Output the (X, Y) coordinate of the center of the cell containing the given text.  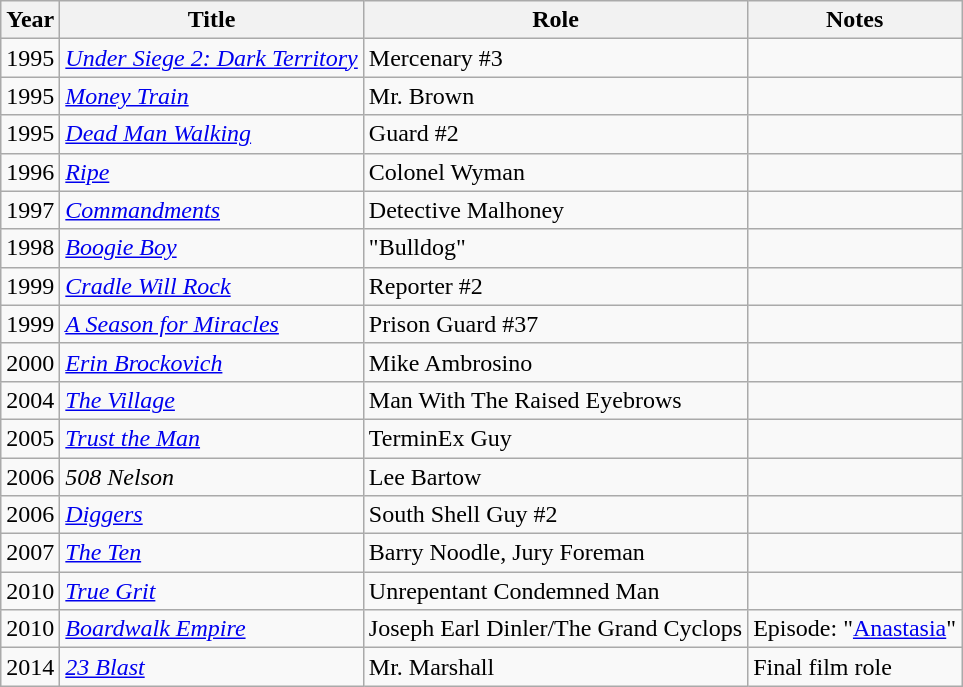
Guard #2 (555, 134)
A Season for Miracles (212, 324)
1996 (30, 172)
2014 (30, 667)
Ripe (212, 172)
True Grit (212, 591)
Joseph Earl Dinler/The Grand Cyclops (555, 629)
Detective Malhoney (555, 210)
2000 (30, 362)
Lee Bartow (555, 477)
1997 (30, 210)
Reporter #2 (555, 286)
The Village (212, 400)
Episode: "Anastasia" (855, 629)
Dead Man Walking (212, 134)
Mr. Marshall (555, 667)
1998 (30, 248)
Mr. Brown (555, 96)
2005 (30, 438)
2004 (30, 400)
Cradle Will Rock (212, 286)
TerminEx Guy (555, 438)
Barry Noodle, Jury Foreman (555, 553)
Unrepentant Condemned Man (555, 591)
Boogie Boy (212, 248)
South Shell Guy #2 (555, 515)
2007 (30, 553)
Mercenary #3 (555, 58)
Diggers (212, 515)
Boardwalk Empire (212, 629)
Prison Guard #37 (555, 324)
Notes (855, 20)
Colonel Wyman (555, 172)
Money Train (212, 96)
Erin Brockovich (212, 362)
508 Nelson (212, 477)
Under Siege 2: Dark Territory (212, 58)
Final film role (855, 667)
The Ten (212, 553)
Mike Ambrosino (555, 362)
23 Blast (212, 667)
Role (555, 20)
Commandments (212, 210)
Title (212, 20)
Year (30, 20)
Man With The Raised Eyebrows (555, 400)
"Bulldog" (555, 248)
Trust the Man (212, 438)
